Detect which cell encompasses the target text, then output its [x, y] center coordinate. 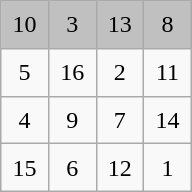
7 [120, 120]
15 [25, 168]
1 [168, 168]
9 [72, 120]
12 [120, 168]
11 [168, 72]
3 [72, 25]
2 [120, 72]
13 [120, 25]
14 [168, 120]
4 [25, 120]
16 [72, 72]
10 [25, 25]
8 [168, 25]
6 [72, 168]
5 [25, 72]
